Pinpoint the cell where the given text exists, returning its [x, y] midpoint coordinate. 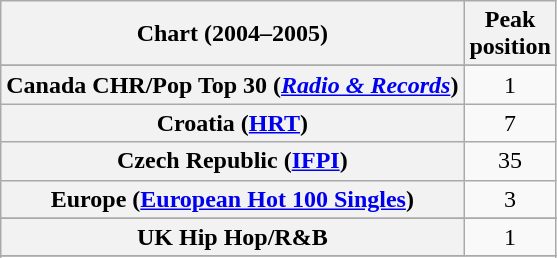
Croatia (HRT) [232, 123]
3 [510, 199]
Europe (European Hot 100 Singles) [232, 199]
Czech Republic (IFPI) [232, 161]
UK Hip Hop/R&B [232, 237]
7 [510, 123]
35 [510, 161]
Canada CHR/Pop Top 30 (Radio & Records) [232, 85]
Peakposition [510, 34]
Chart (2004–2005) [232, 34]
